Provide the (X, Y) coordinate of the cell's center where the given text is located.  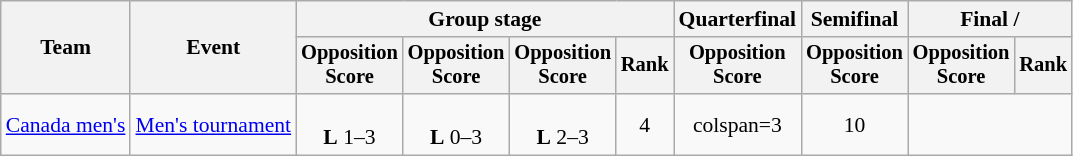
L 0–3 (456, 124)
Semifinal (854, 19)
10 (854, 124)
Canada men's (66, 124)
colspan=3 (738, 124)
Final / (990, 19)
Men's tournament (213, 124)
L 1–3 (350, 124)
4 (645, 124)
Quarterfinal (738, 19)
Group stage (484, 19)
Event (213, 48)
L 2–3 (562, 124)
Team (66, 48)
